Pinpoint the cell where the given text exists, returning its (X, Y) midpoint coordinate. 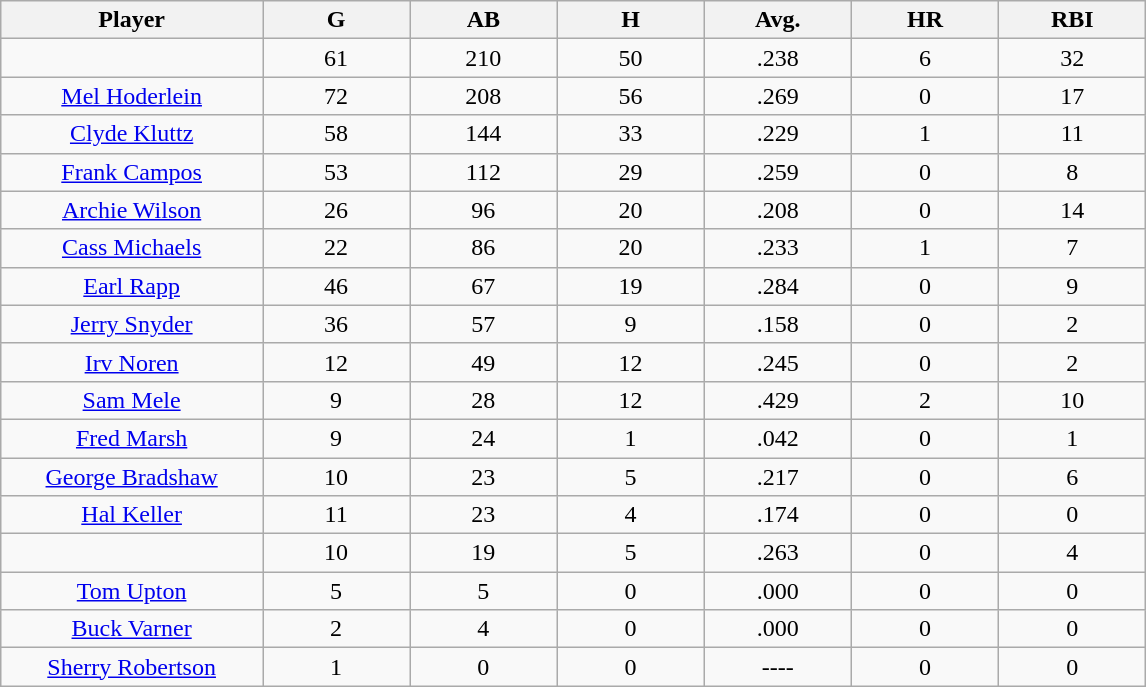
.042 (778, 438)
86 (484, 248)
AB (484, 20)
.174 (778, 515)
.429 (778, 400)
---- (778, 667)
112 (484, 172)
144 (484, 134)
96 (484, 210)
58 (336, 134)
G (336, 20)
Irv Noren (132, 362)
46 (336, 286)
Cass Michaels (132, 248)
Tom Upton (132, 591)
.208 (778, 210)
67 (484, 286)
29 (630, 172)
HR (924, 20)
.245 (778, 362)
14 (1072, 210)
210 (484, 58)
Earl Rapp (132, 286)
Archie Wilson (132, 210)
.263 (778, 553)
.158 (778, 324)
53 (336, 172)
56 (630, 96)
Avg. (778, 20)
22 (336, 248)
H (630, 20)
Mel Hoderlein (132, 96)
61 (336, 58)
32 (1072, 58)
72 (336, 96)
28 (484, 400)
Jerry Snyder (132, 324)
Player (132, 20)
Buck Varner (132, 629)
57 (484, 324)
.238 (778, 58)
17 (1072, 96)
Clyde Kluttz (132, 134)
Frank Campos (132, 172)
Hal Keller (132, 515)
49 (484, 362)
7 (1072, 248)
24 (484, 438)
.217 (778, 477)
.229 (778, 134)
208 (484, 96)
36 (336, 324)
26 (336, 210)
Sherry Robertson (132, 667)
33 (630, 134)
.233 (778, 248)
RBI (1072, 20)
Sam Mele (132, 400)
.269 (778, 96)
.259 (778, 172)
.284 (778, 286)
George Bradshaw (132, 477)
50 (630, 58)
8 (1072, 172)
Fred Marsh (132, 438)
